Scan for the cell matching the given text and deliver its [X, Y] coordinate at center. 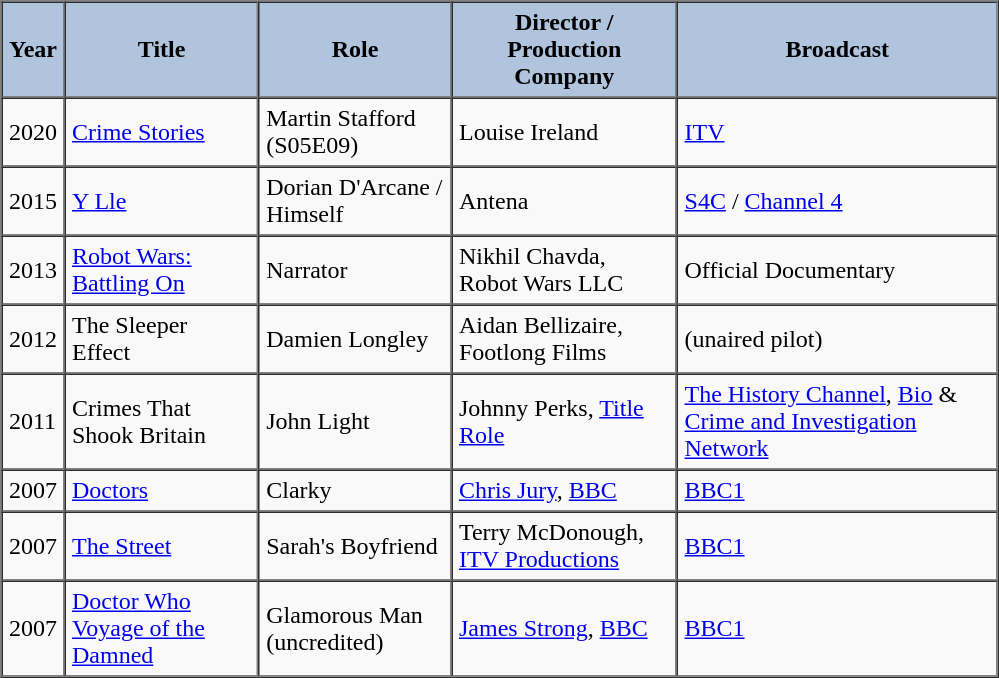
Doctors [161, 491]
2012 [34, 338]
2013 [34, 270]
Director / Production Company [564, 50]
Aidan Bellizaire, Footlong Films [564, 338]
2020 [34, 132]
Y Lle [161, 200]
Glamorous Man (uncredited) [356, 628]
The Street [161, 546]
(unaired pilot) [837, 338]
Title [161, 50]
Chris Jury, BBC [564, 491]
2015 [34, 200]
Role [356, 50]
Doctor Who Voyage of the Damned [161, 628]
Official Documentary [837, 270]
ITV [837, 132]
2011 [34, 422]
Johnny Perks, Title Role [564, 422]
James Strong, BBC [564, 628]
Antena [564, 200]
The Sleeper Effect [161, 338]
Damien Longley [356, 338]
Broadcast [837, 50]
Sarah's Boyfriend [356, 546]
Louise Ireland [564, 132]
Crimes That Shook Britain [161, 422]
Clarky [356, 491]
S4C / Channel 4 [837, 200]
Martin Stafford (S05E09) [356, 132]
Dorian D'Arcane / Himself [356, 200]
Crime Stories [161, 132]
Robot Wars: Battling On [161, 270]
Year [34, 50]
Narrator [356, 270]
John Light [356, 422]
Terry McDonough, ITV Productions [564, 546]
Nikhil Chavda, Robot Wars LLC [564, 270]
The History Channel, Bio & Crime and Investigation Network [837, 422]
